Locate the cell with the specified text and output its (X, Y) center coordinate. 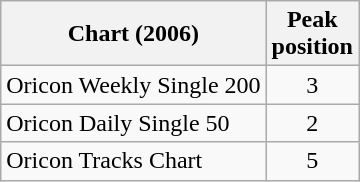
Oricon Tracks Chart (134, 161)
Peakposition (312, 34)
Chart (2006) (134, 34)
3 (312, 85)
Oricon Weekly Single 200 (134, 85)
Oricon Daily Single 50 (134, 123)
2 (312, 123)
5 (312, 161)
